Find where the given text appears and provide that cell's center as (X, Y) coordinate. 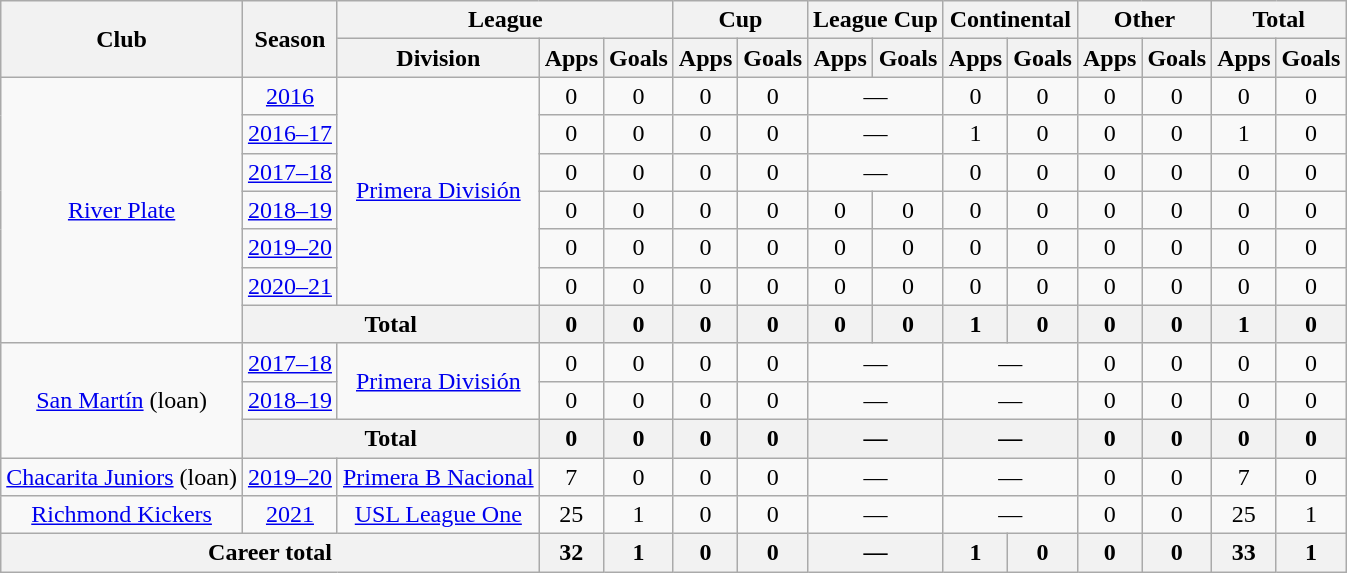
League (505, 20)
San Martín (loan) (122, 400)
Cup (740, 20)
2020–21 (290, 286)
Continental (1010, 20)
Season (290, 39)
Career total (270, 553)
2016 (290, 96)
Division (438, 58)
2021 (290, 515)
2016–17 (290, 134)
32 (571, 553)
Club (122, 39)
USL League One (438, 515)
River Plate (122, 210)
33 (1244, 553)
Primera B Nacional (438, 477)
Chacarita Juniors (loan) (122, 477)
Richmond Kickers (122, 515)
Other (1144, 20)
League Cup (876, 20)
